Find where the given text appears and provide that cell's center as (x, y) coordinate. 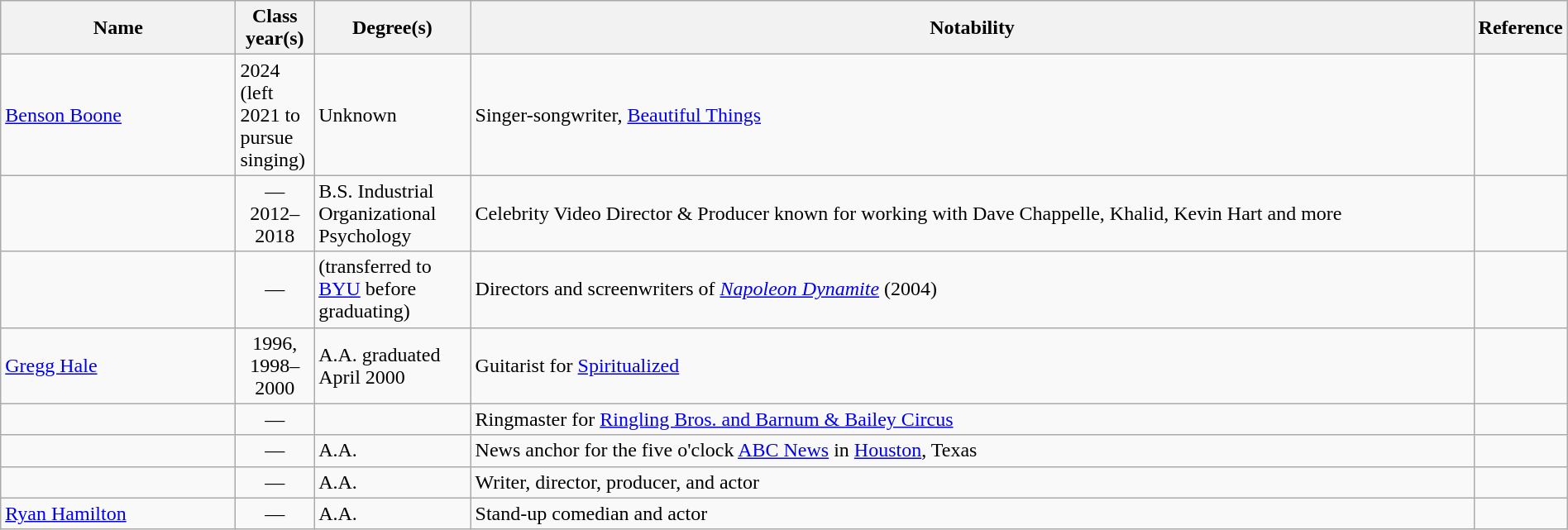
Stand-up comedian and actor (973, 513)
Singer-songwriter, Beautiful Things (973, 115)
News anchor for the five o'clock ABC News in Houston, Texas (973, 451)
1996, 1998–2000 (275, 365)
Writer, director, producer, and actor (973, 482)
Unknown (392, 115)
(transferred to BYU before graduating) (392, 289)
Reference (1520, 28)
Ringmaster for Ringling Bros. and Barnum & Bailey Circus (973, 419)
Ryan Hamilton (118, 513)
Benson Boone (118, 115)
Degree(s) (392, 28)
Class year(s) (275, 28)
B.S. Industrial Organizational Psychology (392, 213)
Guitarist for Spiritualized (973, 365)
Notability (973, 28)
— 2012–2018 (275, 213)
Gregg Hale (118, 365)
2024 (left 2021 to pursue singing) (275, 115)
Directors and screenwriters of Napoleon Dynamite (2004) (973, 289)
Name (118, 28)
Celebrity Video Director & Producer known for working with Dave Chappelle, Khalid, Kevin Hart and more (973, 213)
A.A. graduated April 2000 (392, 365)
